Find where the given text appears and provide that cell's center as [X, Y] coordinate. 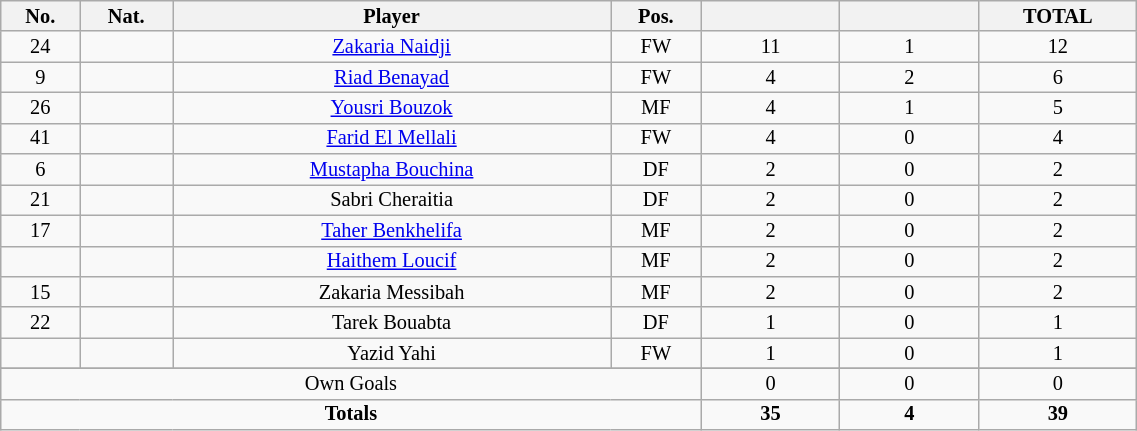
Sabri Cheraitia [392, 200]
26 [40, 108]
No. [40, 16]
Farid El Mellali [392, 138]
Mustapha Bouchina [392, 170]
Zakaria Naidji [392, 46]
5 [1058, 108]
Riad Benayad [392, 78]
Yazid Yahi [392, 354]
Pos. [656, 16]
35 [770, 414]
Yousri Bouzok [392, 108]
Haithem Loucif [392, 262]
21 [40, 200]
Taher Benkhelifa [392, 230]
Own Goals [351, 384]
Nat. [126, 16]
41 [40, 138]
11 [770, 46]
39 [1058, 414]
15 [40, 292]
Totals [351, 414]
22 [40, 322]
9 [40, 78]
Tarek Bouabta [392, 322]
TOTAL [1058, 16]
12 [1058, 46]
24 [40, 46]
17 [40, 230]
Player [392, 16]
Zakaria Messibah [392, 292]
